Capture the cell that displays the provided text and extract its (x, y) central coordinate. 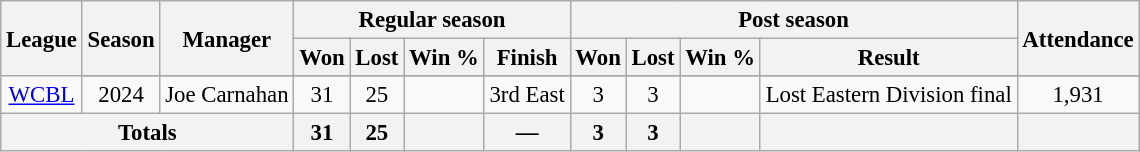
Attendance (1078, 38)
Manager (227, 38)
League (42, 38)
Lost Eastern Division final (888, 95)
1,931 (1078, 95)
Regular season (432, 20)
2024 (121, 95)
Season (121, 38)
— (527, 133)
WCBL (42, 95)
Result (888, 58)
Post season (794, 20)
3rd East (527, 95)
Finish (527, 58)
Joe Carnahan (227, 95)
Totals (148, 133)
